From the cell containing the given text, extract its center point as (x, y) coordinate. 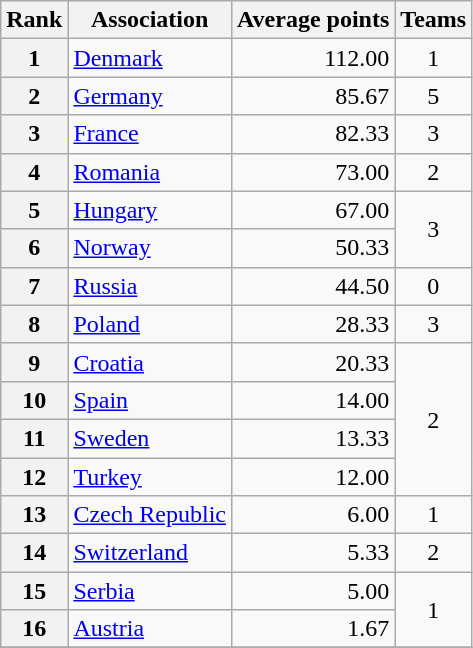
14.00 (314, 400)
85.67 (314, 96)
Association (150, 20)
8 (34, 324)
Austria (150, 629)
14 (34, 553)
50.33 (314, 248)
Norway (150, 248)
10 (34, 400)
Turkey (150, 477)
Germany (150, 96)
73.00 (314, 172)
Czech Republic (150, 515)
28.33 (314, 324)
9 (34, 362)
Switzerland (150, 553)
44.50 (314, 286)
15 (34, 591)
Romania (150, 172)
4 (34, 172)
Average points (314, 20)
Serbia (150, 591)
6.00 (314, 515)
Russia (150, 286)
12 (34, 477)
13 (34, 515)
82.33 (314, 134)
112.00 (314, 58)
France (150, 134)
0 (434, 286)
5.33 (314, 553)
7 (34, 286)
67.00 (314, 210)
6 (34, 248)
11 (34, 438)
Teams (434, 20)
20.33 (314, 362)
Rank (34, 20)
Hungary (150, 210)
12.00 (314, 477)
5.00 (314, 591)
Spain (150, 400)
1.67 (314, 629)
Sweden (150, 438)
Poland (150, 324)
Croatia (150, 362)
13.33 (314, 438)
16 (34, 629)
Denmark (150, 58)
